Return the [X, Y] coordinate for the center point of the cell that contains the specified text.  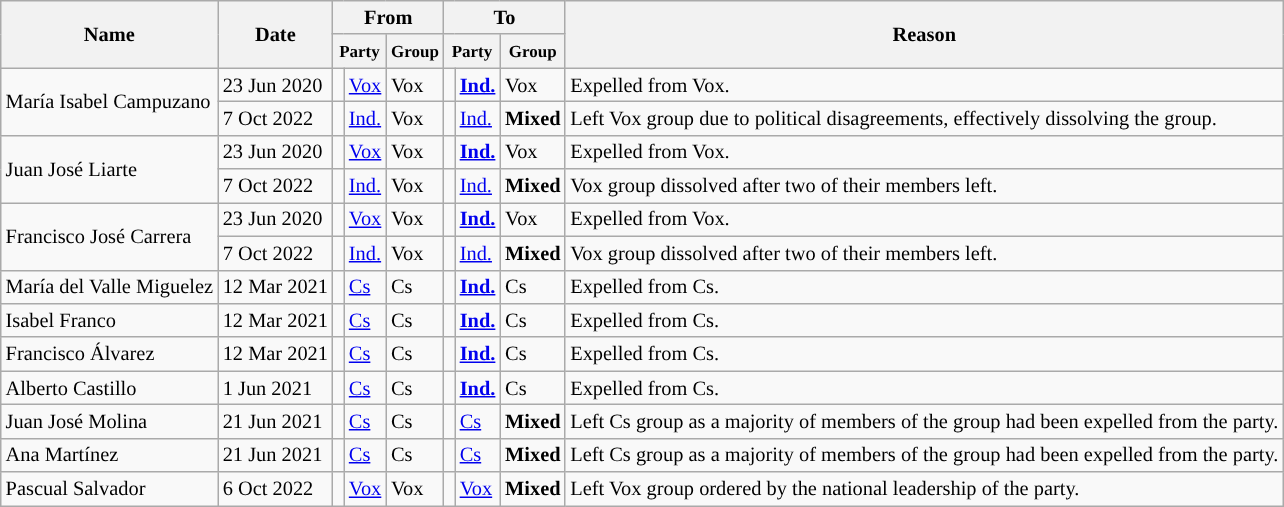
Name [110, 34]
1 Jun 2021 [276, 388]
Pascual Salvador [110, 489]
María del Valle Miguelez [110, 287]
Juan José Molina [110, 421]
Isabel Franco [110, 320]
Reason [924, 34]
Left Vox group due to political disagreements, effectively dissolving the group. [924, 118]
Francisco Álvarez [110, 354]
Juan José Liarte [110, 168]
Ana Martínez [110, 455]
6 Oct 2022 [276, 489]
From [388, 17]
Date [276, 34]
Alberto Castillo [110, 388]
María Isabel Campuzano [110, 102]
Left Vox group ordered by the national leadership of the party. [924, 489]
To [505, 17]
Francisco José Carrera [110, 236]
